For the text-containing cell, return its midpoint in [X, Y] coordinate format. 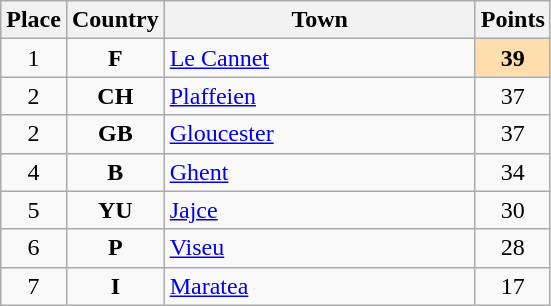
28 [512, 248]
CH [115, 96]
Maratea [320, 286]
Points [512, 20]
F [115, 58]
Viseu [320, 248]
Le Cannet [320, 58]
I [115, 286]
B [115, 172]
P [115, 248]
GB [115, 134]
Gloucester [320, 134]
6 [34, 248]
17 [512, 286]
34 [512, 172]
YU [115, 210]
Town [320, 20]
Ghent [320, 172]
30 [512, 210]
Plaffeien [320, 96]
39 [512, 58]
Jajce [320, 210]
5 [34, 210]
4 [34, 172]
1 [34, 58]
7 [34, 286]
Country [115, 20]
Place [34, 20]
